From the cell containing the given text, extract its center point as (X, Y) coordinate. 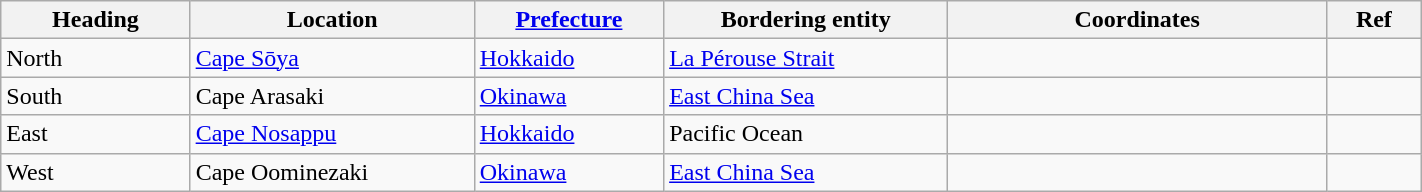
Coordinates (1138, 20)
East (96, 134)
Cape Arasaki (332, 96)
North (96, 58)
South (96, 96)
Pacific Ocean (806, 134)
West (96, 172)
Prefecture (568, 20)
Cape Sōya (332, 58)
Ref (1374, 20)
Cape Oominezaki (332, 172)
Heading (96, 20)
Bordering entity (806, 20)
Location (332, 20)
La Pérouse Strait (806, 58)
Cape Nosappu (332, 134)
